For the text-containing cell, return its midpoint in [X, Y] coordinate format. 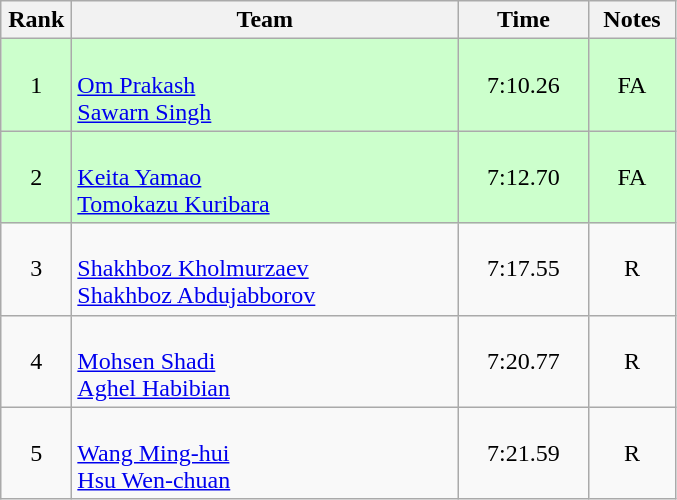
7:10.26 [524, 85]
Keita YamaoTomokazu Kuribara [265, 177]
Team [265, 20]
Notes [632, 20]
5 [36, 453]
2 [36, 177]
4 [36, 361]
Time [524, 20]
Om PrakashSawarn Singh [265, 85]
7:12.70 [524, 177]
Wang Ming-huiHsu Wen-chuan [265, 453]
7:20.77 [524, 361]
Mohsen ShadiAghel Habibian [265, 361]
1 [36, 85]
Shakhboz KholmurzaevShakhboz Abdujabborov [265, 269]
7:21.59 [524, 453]
7:17.55 [524, 269]
3 [36, 269]
Rank [36, 20]
